Extract the [X, Y] coordinate from the center of the cell holding the provided text.  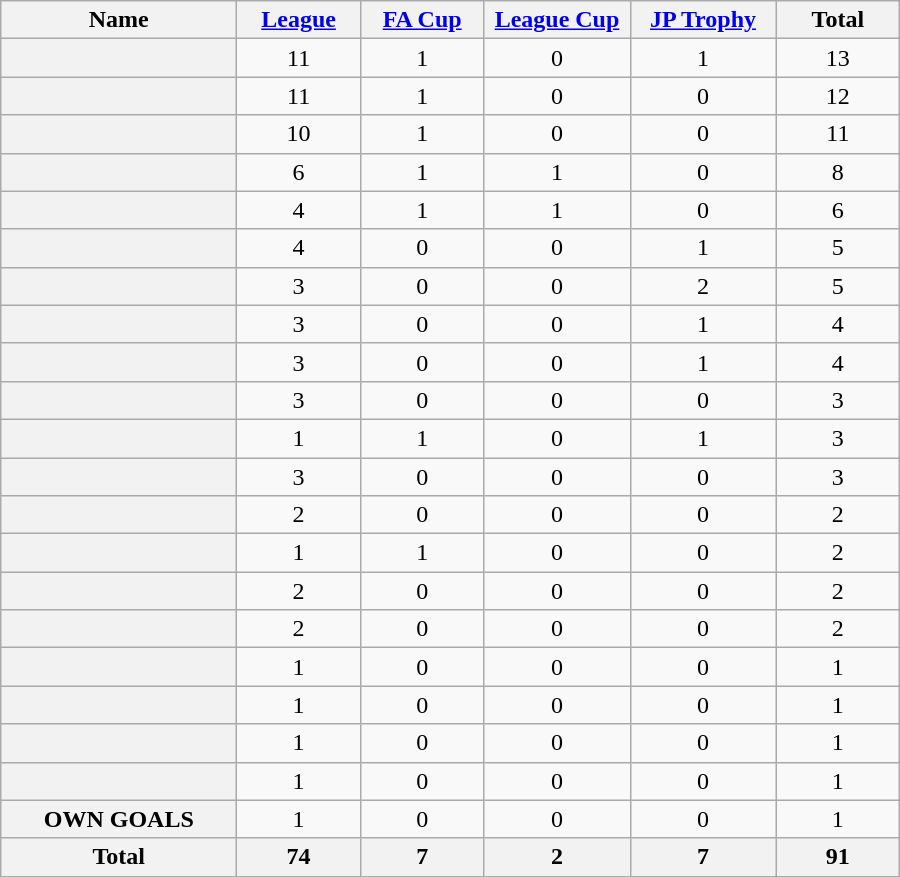
12 [838, 96]
91 [838, 857]
OWN GOALS [119, 819]
League Cup [557, 20]
74 [299, 857]
10 [299, 134]
8 [838, 172]
JP Trophy [703, 20]
League [299, 20]
Name [119, 20]
FA Cup [422, 20]
13 [838, 58]
